For the text-containing cell, return its midpoint in [X, Y] coordinate format. 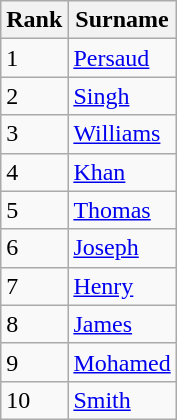
Rank [34, 20]
Smith [122, 400]
2 [34, 96]
Singh [122, 96]
Thomas [122, 210]
3 [34, 134]
Joseph [122, 248]
10 [34, 400]
Williams [122, 134]
Surname [122, 20]
7 [34, 286]
Mohamed [122, 362]
James [122, 324]
Khan [122, 172]
1 [34, 58]
5 [34, 210]
6 [34, 248]
8 [34, 324]
Henry [122, 286]
9 [34, 362]
Persaud [122, 58]
4 [34, 172]
